Output the [X, Y] coordinate of the center of the cell containing the given text.  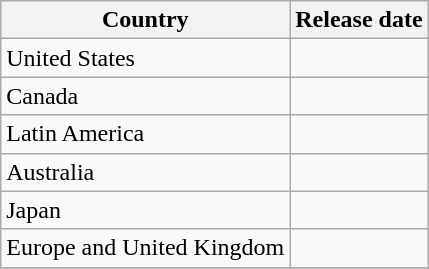
Europe and United Kingdom [146, 248]
Canada [146, 96]
Japan [146, 210]
Country [146, 20]
Australia [146, 172]
Release date [359, 20]
Latin America [146, 134]
United States [146, 58]
